Determine the (x, y) coordinate at the center of the cell enclosing the given text.  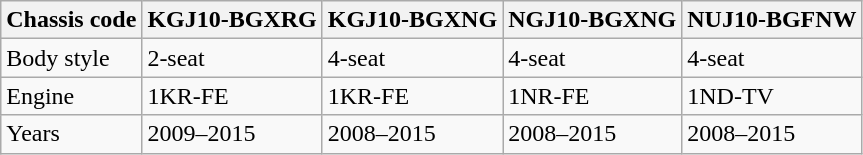
NUJ10-BGFNW (772, 20)
KGJ10-BGXRG (232, 20)
2-seat (232, 58)
Years (72, 134)
KGJ10-BGXNG (412, 20)
1NR-FE (592, 96)
1ND-TV (772, 96)
NGJ10-BGXNG (592, 20)
Engine (72, 96)
2009–2015 (232, 134)
Body style (72, 58)
Chassis code (72, 20)
